Capture the cell that displays the provided text and extract its [X, Y] central coordinate. 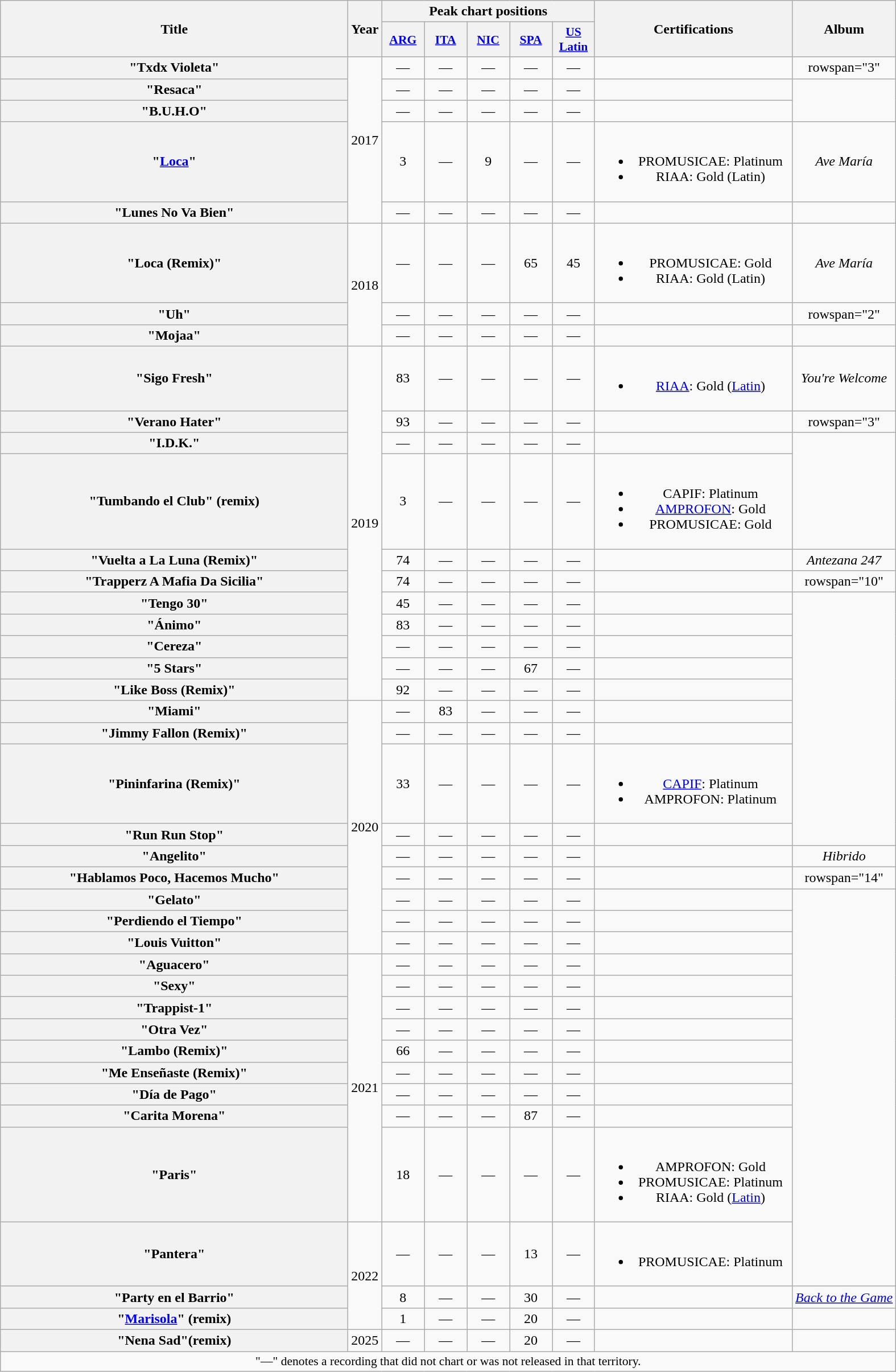
"Cereza" [174, 646]
"Vuelta a La Luna (Remix)" [174, 560]
67 [531, 668]
"Sexy" [174, 986]
"Hablamos Poco, Hacemos Mucho" [174, 877]
"Miami" [174, 711]
9 [488, 162]
CAPIF: PlatinumAMPROFON: Platinum [693, 784]
"—" denotes a recording that did not chart or was not released in that territory. [448, 1361]
"Mojaa" [174, 335]
"Angelito" [174, 856]
"Me Enseñaste (Remix)" [174, 1073]
"Sigo Fresh" [174, 378]
"Pantera" [174, 1254]
2017 [365, 140]
"Nena Sad"(remix) [174, 1340]
CAPIF: PlatinumAMPROFON: GoldPROMUSICAE: Gold [693, 502]
"Lambo (Remix)" [174, 1051]
"Verano Hater" [174, 422]
"Perdiendo el Tiempo" [174, 921]
ITA [446, 40]
"Txdx Violeta" [174, 68]
"Ánimo" [174, 625]
65 [531, 263]
"Party en el Barrio" [174, 1297]
Back to the Game [844, 1297]
"Trappist-1" [174, 1008]
2019 [365, 524]
ARG [403, 40]
87 [531, 1116]
"Lunes No Va Bien" [174, 212]
33 [403, 784]
2021 [365, 1088]
PROMUSICAE: Platinum [693, 1254]
"5 Stars" [174, 668]
"I.D.K." [174, 443]
66 [403, 1051]
2022 [365, 1276]
30 [531, 1297]
Antezana 247 [844, 560]
2018 [365, 285]
"Tengo 30" [174, 603]
"Día de Pago" [174, 1094]
rowspan="2" [844, 314]
Album [844, 28]
rowspan="14" [844, 877]
"Carita Morena" [174, 1116]
You're Welcome [844, 378]
"Run Run Stop" [174, 834]
"Aguacero" [174, 965]
"B.U.H.O" [174, 111]
"Loca (Remix)" [174, 263]
AMPROFON: GoldPROMUSICAE: PlatinumRIAA: Gold (Latin) [693, 1175]
"Marisola" (remix) [174, 1319]
Title [174, 28]
Year [365, 28]
PROMUSICAE: PlatinumRIAA: Gold (Latin) [693, 162]
Peak chart positions [488, 11]
92 [403, 690]
"Gelato" [174, 900]
"Jimmy Fallon (Remix)" [174, 733]
rowspan="10" [844, 582]
Certifications [693, 28]
18 [403, 1175]
NIC [488, 40]
8 [403, 1297]
2025 [365, 1340]
"Paris" [174, 1175]
Hibrido [844, 856]
"Otra Vez" [174, 1029]
1 [403, 1319]
"Pininfarina (Remix)" [174, 784]
"Resaca" [174, 89]
13 [531, 1254]
USLatin [573, 40]
SPA [531, 40]
"Like Boss (Remix)" [174, 690]
"Loca" [174, 162]
"Louis Vuitton" [174, 943]
93 [403, 422]
"Uh" [174, 314]
RIAA: Gold (Latin) [693, 378]
"Trapperz A Mafia Da Sicilia" [174, 582]
2020 [365, 827]
PROMUSICAE: GoldRIAA: Gold (Latin) [693, 263]
"Tumbando el Club" (remix) [174, 502]
